From the cell containing the given text, extract its center point as (x, y) coordinate. 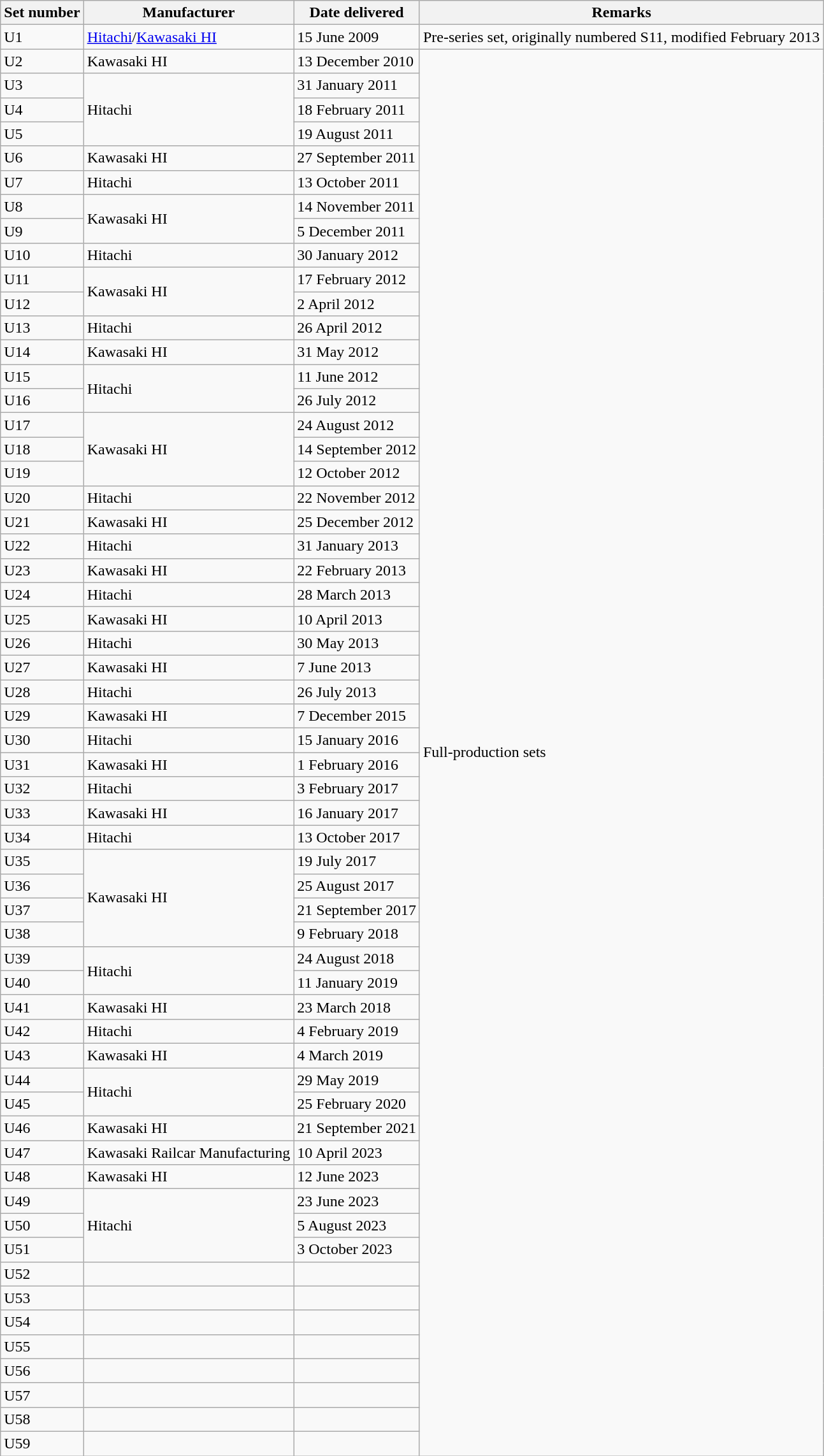
Hitachi/Kawasaki HI (189, 37)
U9 (42, 231)
Remarks (621, 13)
U7 (42, 182)
U14 (42, 352)
U6 (42, 158)
26 July 2012 (357, 401)
13 October 2011 (357, 182)
22 November 2012 (357, 498)
U50 (42, 1225)
U44 (42, 1080)
7 December 2015 (357, 716)
U56 (42, 1371)
U40 (42, 983)
23 June 2023 (357, 1201)
26 April 2012 (357, 328)
U52 (42, 1274)
U11 (42, 279)
19 August 2011 (357, 134)
U58 (42, 1419)
30 May 2013 (357, 643)
U33 (42, 813)
U43 (42, 1055)
Date delivered (357, 13)
9 February 2018 (357, 934)
26 July 2013 (357, 691)
U12 (42, 304)
21 September 2021 (357, 1128)
U34 (42, 837)
Manufacturer (189, 13)
Kawasaki Railcar Manufacturing (189, 1153)
U31 (42, 765)
U16 (42, 401)
U46 (42, 1128)
U27 (42, 667)
14 September 2012 (357, 449)
13 December 2010 (357, 61)
17 February 2012 (357, 279)
U36 (42, 886)
U30 (42, 740)
U51 (42, 1250)
U23 (42, 570)
U57 (42, 1395)
U29 (42, 716)
U38 (42, 934)
U26 (42, 643)
Full-production sets (621, 753)
U2 (42, 61)
U5 (42, 134)
U28 (42, 691)
21 September 2017 (357, 910)
U13 (42, 328)
U59 (42, 1443)
22 February 2013 (357, 570)
U18 (42, 449)
U35 (42, 861)
10 April 2013 (357, 619)
28 March 2013 (357, 595)
U19 (42, 473)
15 January 2016 (357, 740)
25 August 2017 (357, 886)
16 January 2017 (357, 813)
11 June 2012 (357, 377)
U49 (42, 1201)
4 February 2019 (357, 1031)
11 January 2019 (357, 983)
U37 (42, 910)
31 January 2011 (357, 85)
13 October 2017 (357, 837)
31 January 2013 (357, 546)
U20 (42, 498)
U53 (42, 1298)
3 October 2023 (357, 1250)
5 December 2011 (357, 231)
30 January 2012 (357, 255)
3 February 2017 (357, 789)
U42 (42, 1031)
U10 (42, 255)
12 June 2023 (357, 1177)
U39 (42, 958)
U25 (42, 619)
U24 (42, 595)
U15 (42, 377)
27 September 2011 (357, 158)
25 February 2020 (357, 1104)
25 December 2012 (357, 522)
Pre-series set, originally numbered S11, modified February 2013 (621, 37)
U21 (42, 522)
5 August 2023 (357, 1225)
U32 (42, 789)
18 February 2011 (357, 110)
2 April 2012 (357, 304)
24 August 2012 (357, 425)
U45 (42, 1104)
23 March 2018 (357, 1007)
7 June 2013 (357, 667)
U1 (42, 37)
Set number (42, 13)
19 July 2017 (357, 861)
12 October 2012 (357, 473)
U17 (42, 425)
U54 (42, 1322)
U47 (42, 1153)
U4 (42, 110)
1 February 2016 (357, 765)
10 April 2023 (357, 1153)
4 March 2019 (357, 1055)
U3 (42, 85)
U8 (42, 206)
U55 (42, 1346)
24 August 2018 (357, 958)
U48 (42, 1177)
U41 (42, 1007)
15 June 2009 (357, 37)
31 May 2012 (357, 352)
29 May 2019 (357, 1080)
14 November 2011 (357, 206)
U22 (42, 546)
